Output the (X, Y) coordinate of the center of the cell containing the given text.  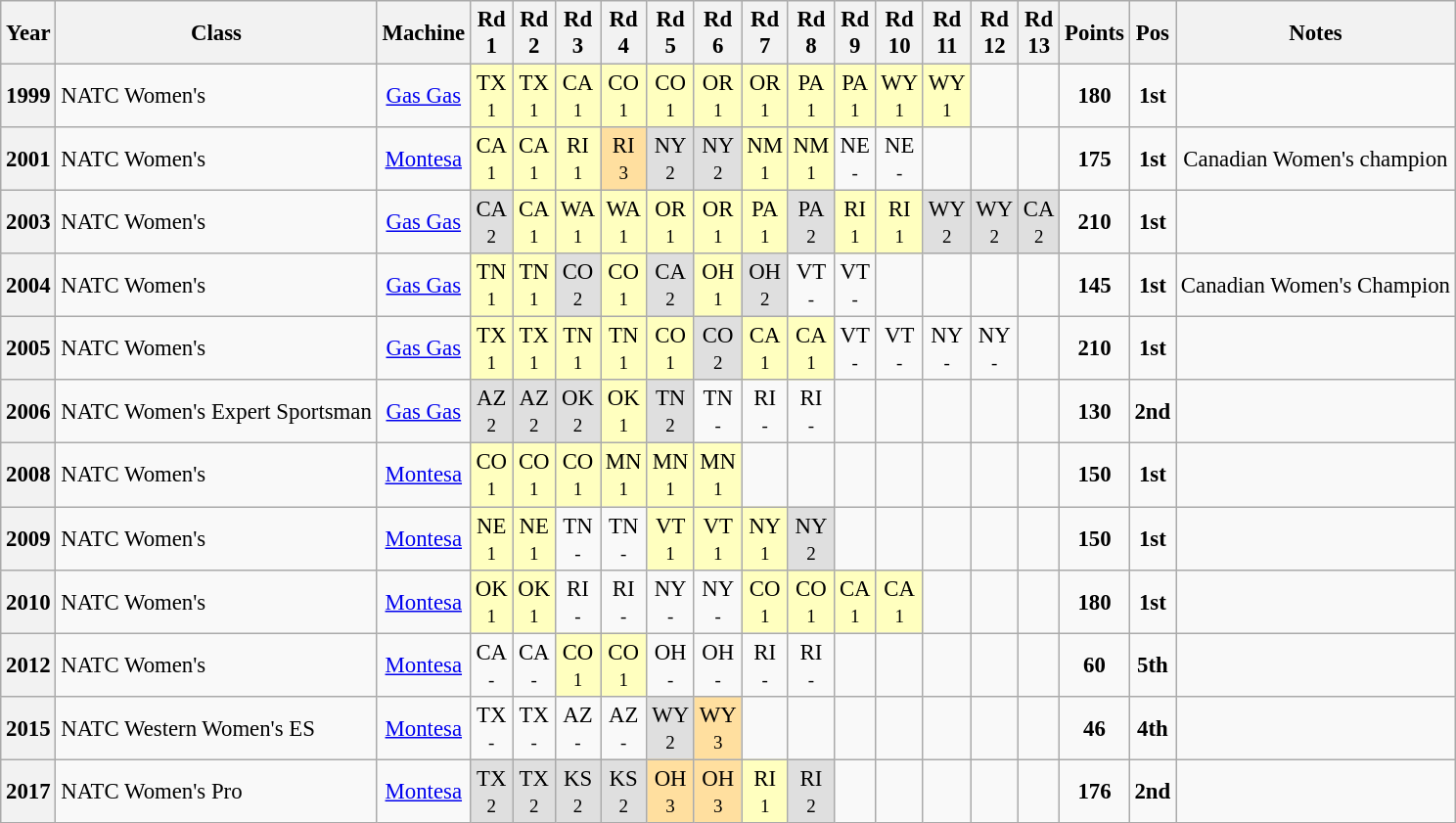
2009 (28, 538)
2010 (28, 601)
145 (1094, 286)
Canadian Women's Champion (1316, 286)
Rd8 (810, 33)
Rd6 (718, 33)
OH2 (765, 286)
4th (1153, 728)
2015 (28, 728)
Rd4 (624, 33)
2005 (28, 348)
OK2 (577, 411)
2001 (28, 159)
Rd5 (671, 33)
PA2 (810, 223)
175 (1094, 159)
Machine (423, 33)
2012 (28, 665)
WY3 (718, 728)
Rd13 (1039, 33)
Rd11 (947, 33)
1999 (28, 96)
RI2 (810, 791)
176 (1094, 791)
2017 (28, 791)
Year (28, 33)
NATC Women's Pro (216, 791)
Rd3 (577, 33)
Notes (1316, 33)
OH1 (718, 286)
TN2 (671, 411)
2004 (28, 286)
RI3 (624, 159)
Rd2 (534, 33)
2006 (28, 411)
2008 (28, 476)
Pos (1153, 33)
Points (1094, 33)
Rd7 (765, 33)
NY1 (765, 538)
Class (216, 33)
5th (1153, 665)
130 (1094, 411)
Rd10 (900, 33)
60 (1094, 665)
Rd1 (491, 33)
NATC Western Women's ES (216, 728)
Rd12 (994, 33)
46 (1094, 728)
Canadian Women's champion (1316, 159)
NATC Women's Expert Sportsman (216, 411)
Rd9 (855, 33)
2003 (28, 223)
